Extract the (x, y) coordinate from the center of the cell holding the provided text.  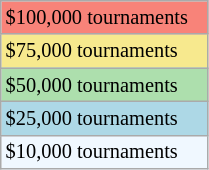
$50,000 tournaments (104, 85)
$100,000 tournaments (104, 17)
$25,000 tournaments (104, 118)
$10,000 tournaments (104, 152)
$75,000 tournaments (104, 51)
